Locate the cell with the specified text and output its [x, y] center coordinate. 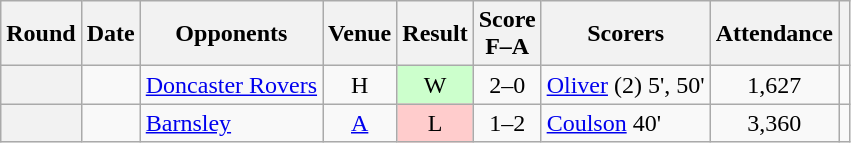
W [435, 85]
Attendance [774, 34]
Scorers [626, 34]
Opponents [231, 34]
ScoreF–A [507, 34]
Doncaster Rovers [231, 85]
H [360, 85]
3,360 [774, 123]
Venue [360, 34]
Barnsley [231, 123]
Oliver (2) 5', 50' [626, 85]
1,627 [774, 85]
Round [41, 34]
Result [435, 34]
A [360, 123]
Coulson 40' [626, 123]
Date [110, 34]
1–2 [507, 123]
2–0 [507, 85]
L [435, 123]
